Extract the (x, y) coordinate from the center of the cell holding the provided text.  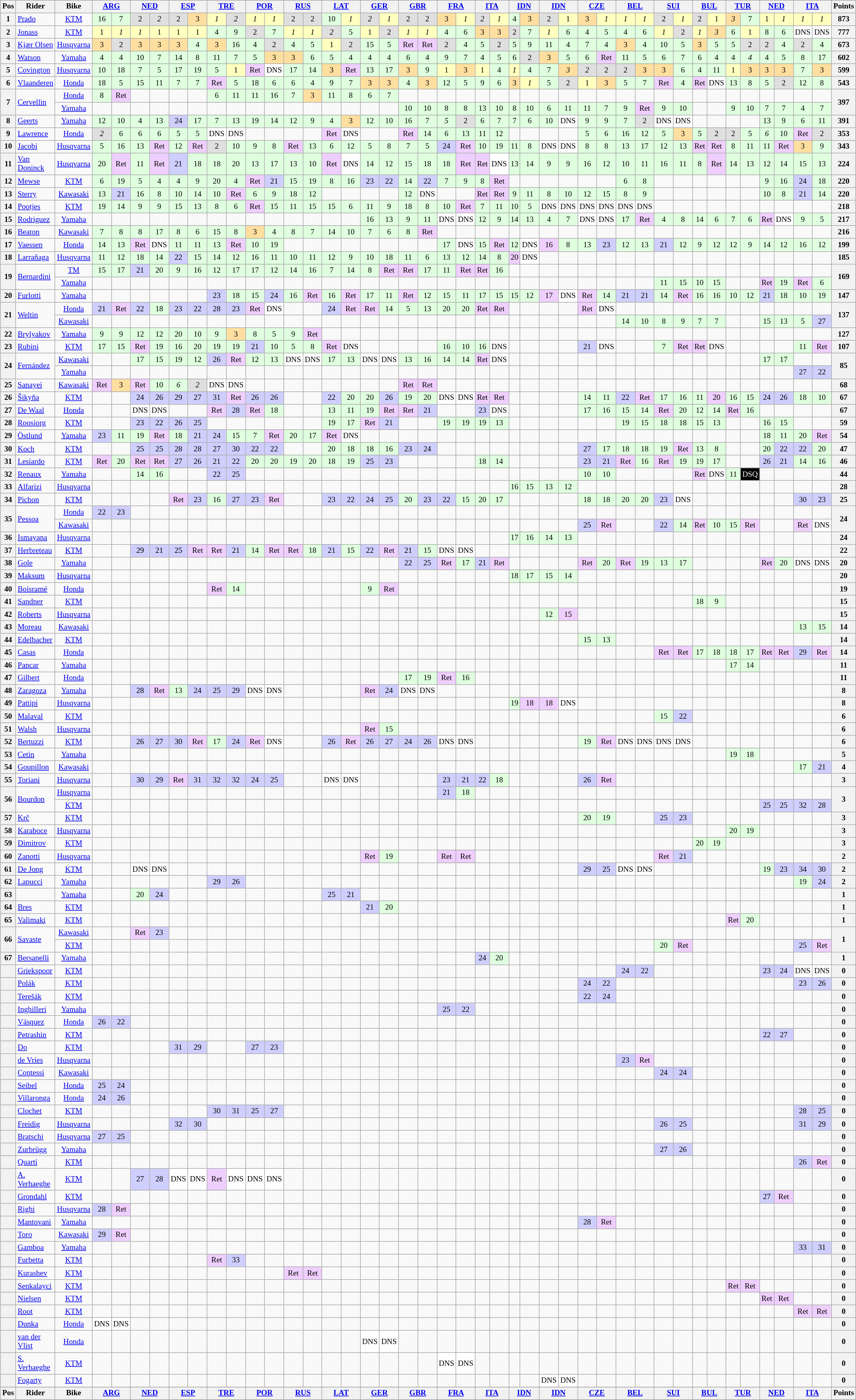
Zaragoza (35, 691)
39 (8, 576)
Larrañaga (35, 258)
Watson (35, 58)
Bertuzzi (35, 742)
Vlaanderen (35, 83)
Righi (35, 1210)
Furlotti (35, 296)
43 (8, 627)
343 (844, 147)
Sandner (35, 602)
DSQ (750, 474)
Roosiorg (35, 423)
Vásquez (35, 1022)
Kjær Olsen (35, 45)
55 (8, 780)
Malaval (35, 716)
Gole (35, 563)
56 (8, 799)
61 (8, 869)
873 (844, 19)
Furbetta (35, 1261)
Bernardini (35, 277)
Freidig (35, 1124)
224 (844, 164)
217 (844, 219)
S. Verhaeghe (35, 1363)
Brylyakov (35, 334)
58 (8, 831)
Fernández (35, 366)
602 (844, 58)
Krč (35, 818)
36 (8, 538)
Gamboa (35, 1248)
Dunka (35, 1324)
Mewse (35, 181)
40 (8, 589)
Zanotti (35, 856)
TM (74, 271)
Grondahl (35, 1197)
Beaton (35, 232)
Petrashin (35, 1035)
Alfarizi (35, 487)
53 (8, 755)
Walsh (35, 729)
65 (8, 920)
Valimaki (35, 920)
Villaronga (35, 1098)
Sterry (35, 194)
Nielsen (35, 1299)
Griekspoor (35, 971)
137 (844, 315)
Terešák (35, 997)
Contessi (35, 1073)
Van Doninck (35, 164)
Geerts (35, 121)
Bourdon (35, 799)
169 (844, 277)
Clochet (35, 1111)
Root (35, 1311)
42 (8, 614)
Pancar (35, 666)
63 (8, 895)
51 (8, 729)
Senkalayci (35, 1286)
397 (844, 102)
Mantovani (35, 1222)
57 (8, 818)
A. Verhaeghe (35, 1179)
52 (8, 742)
Östlund (35, 436)
De Waal (35, 411)
Pessoa (35, 519)
Pootjes (35, 207)
Pattipi (35, 704)
Cetin (35, 755)
673 (844, 45)
Polák (35, 984)
599 (844, 70)
Bersanelli (35, 958)
Vaessen (35, 245)
35 (8, 519)
Quarti (35, 1162)
Dimitrov (35, 844)
de Vries (35, 1060)
Toriani (35, 780)
199 (844, 245)
Weltin (35, 315)
Jacobi (35, 147)
64 (8, 908)
Toro (35, 1235)
Goupillon (35, 767)
62 (8, 882)
Roberts (35, 614)
38 (8, 563)
Fogarty (35, 1381)
Prado (35, 19)
60 (8, 856)
Rodriguez (35, 219)
Renaux (35, 474)
37 (8, 551)
Seibel (35, 1086)
Cervellin (35, 102)
Sanayei (35, 385)
45 (8, 653)
Ismayana (35, 538)
66 (8, 939)
Edelbacher (35, 640)
216 (844, 232)
Boisramé (35, 589)
Maksum (35, 576)
Lawrence (35, 134)
Šikyňa (35, 398)
777 (844, 32)
48 (8, 691)
107 (844, 347)
Jonass (35, 32)
185 (844, 258)
Inghilleri (35, 1009)
Lesiardo (35, 461)
Herbreteau (35, 551)
Koch (35, 449)
Bratschi (35, 1137)
68 (844, 385)
Covington (35, 70)
Karaboce (35, 831)
543 (844, 83)
147 (844, 296)
391 (844, 121)
Kurashev (35, 1273)
van der Vlist (35, 1341)
41 (8, 602)
Casas (35, 653)
218 (844, 207)
Rubini (35, 347)
353 (844, 134)
85 (844, 366)
Gilbert (35, 678)
Do (35, 1048)
127 (844, 334)
50 (8, 716)
Bres (35, 908)
Pichon (35, 500)
49 (8, 704)
Savaste (35, 939)
De Jong (35, 869)
Zurbrügg (35, 1150)
Moreau (35, 627)
Lapucci (35, 882)
